Search for the cell housing the specified text and yield its (x, y) center coordinate. 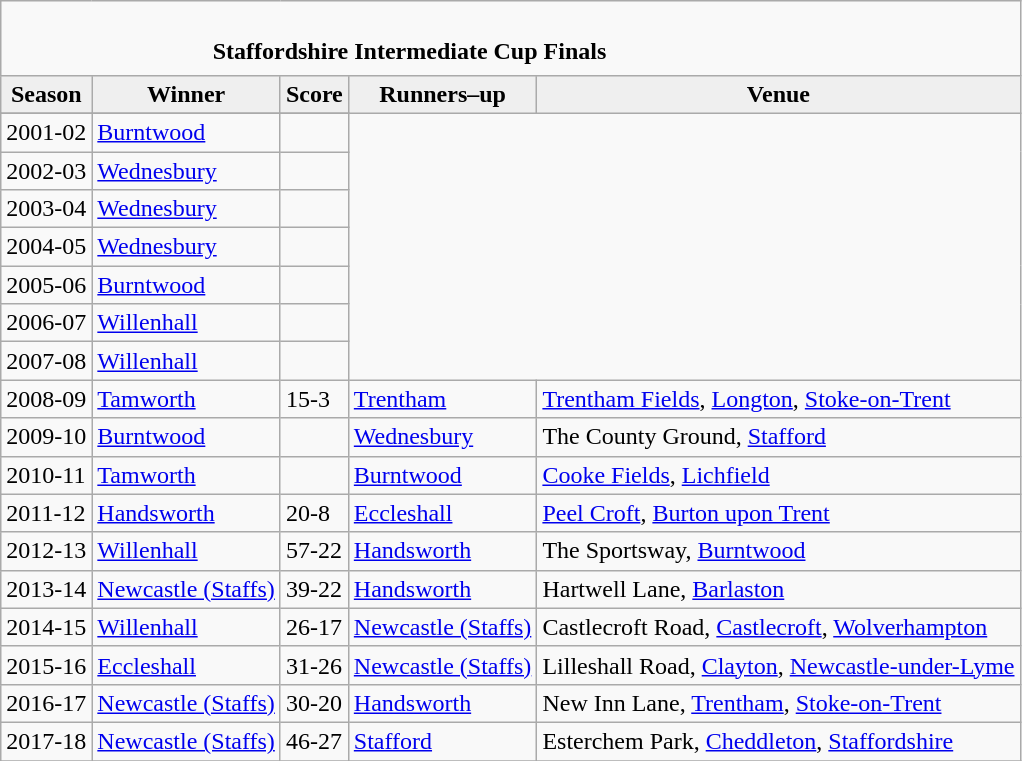
Esterchem Park, Cheddleton, Staffordshire (778, 741)
2008-09 (46, 399)
30-20 (314, 703)
26-17 (314, 627)
Score (314, 94)
2003-04 (46, 209)
2012-13 (46, 551)
The Sportsway, Burntwood (778, 551)
The County Ground, Stafford (778, 437)
Venue (778, 94)
2009-10 (46, 437)
Winner (186, 94)
2011-12 (46, 513)
2004-05 (46, 247)
57-22 (314, 551)
Season (46, 94)
2016-17 (46, 703)
2006-07 (46, 323)
Runners–up (442, 94)
New Inn Lane, Trentham, Stoke-on-Trent (778, 703)
Hartwell Lane, Barlaston (778, 589)
39-22 (314, 589)
Castlecroft Road, Castlecroft, Wolverhampton (778, 627)
Trentham Fields, Longton, Stoke-on-Trent (778, 399)
Stafford (442, 741)
2013-14 (46, 589)
Peel Croft, Burton upon Trent (778, 513)
Trentham (442, 399)
46-27 (314, 741)
2002-03 (46, 171)
2015-16 (46, 665)
20-8 (314, 513)
Lilleshall Road, Clayton, Newcastle-under-Lyme (778, 665)
2005-06 (46, 285)
31-26 (314, 665)
15-3 (314, 399)
Cooke Fields, Lichfield (778, 475)
2001-02 (46, 132)
2010-11 (46, 475)
2017-18 (46, 741)
2014-15 (46, 627)
2007-08 (46, 361)
